Detect which cell encompasses the target text, then output its (x, y) center coordinate. 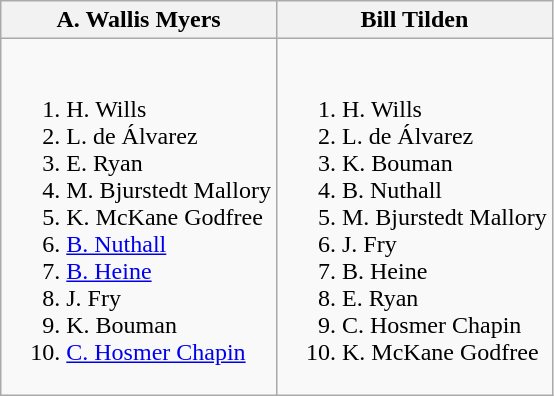
H. Wills L. de Álvarez E. Ryan M. Bjurstedt Mallory K. McKane Godfree B. Nuthall B. Heine J. Fry K. Bouman C. Hosmer Chapin (139, 217)
H. Wills L. de Álvarez K. Bouman B. Nuthall M. Bjurstedt Mallory J. Fry B. Heine E. Ryan C. Hosmer Chapin K. McKane Godfree (414, 217)
Bill Tilden (414, 20)
A. Wallis Myers (139, 20)
